Pinpoint the cell where the given text exists, returning its (x, y) midpoint coordinate. 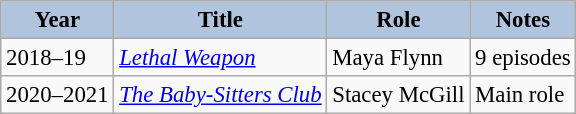
Role (398, 20)
Maya Flynn (398, 58)
Main role (523, 95)
Year (58, 20)
Stacey McGill (398, 95)
2018–19 (58, 58)
9 episodes (523, 58)
Title (220, 20)
Lethal Weapon (220, 58)
The Baby-Sitters Club (220, 95)
Notes (523, 20)
2020–2021 (58, 95)
